For the text-containing cell, return its midpoint in [x, y] coordinate format. 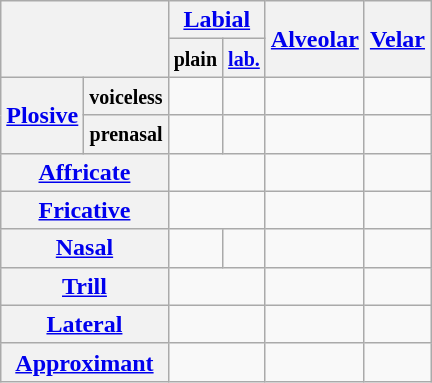
Lateral [84, 324]
voiceless [126, 96]
Affricate [84, 172]
Plosive [42, 115]
plain [195, 58]
Labial [216, 20]
Alveolar [314, 39]
lab. [244, 58]
Nasal [84, 248]
Approximant [84, 362]
Trill [84, 286]
Fricative [84, 210]
prenasal [126, 134]
Velar [397, 39]
